Capture the cell that displays the provided text and extract its [x, y] central coordinate. 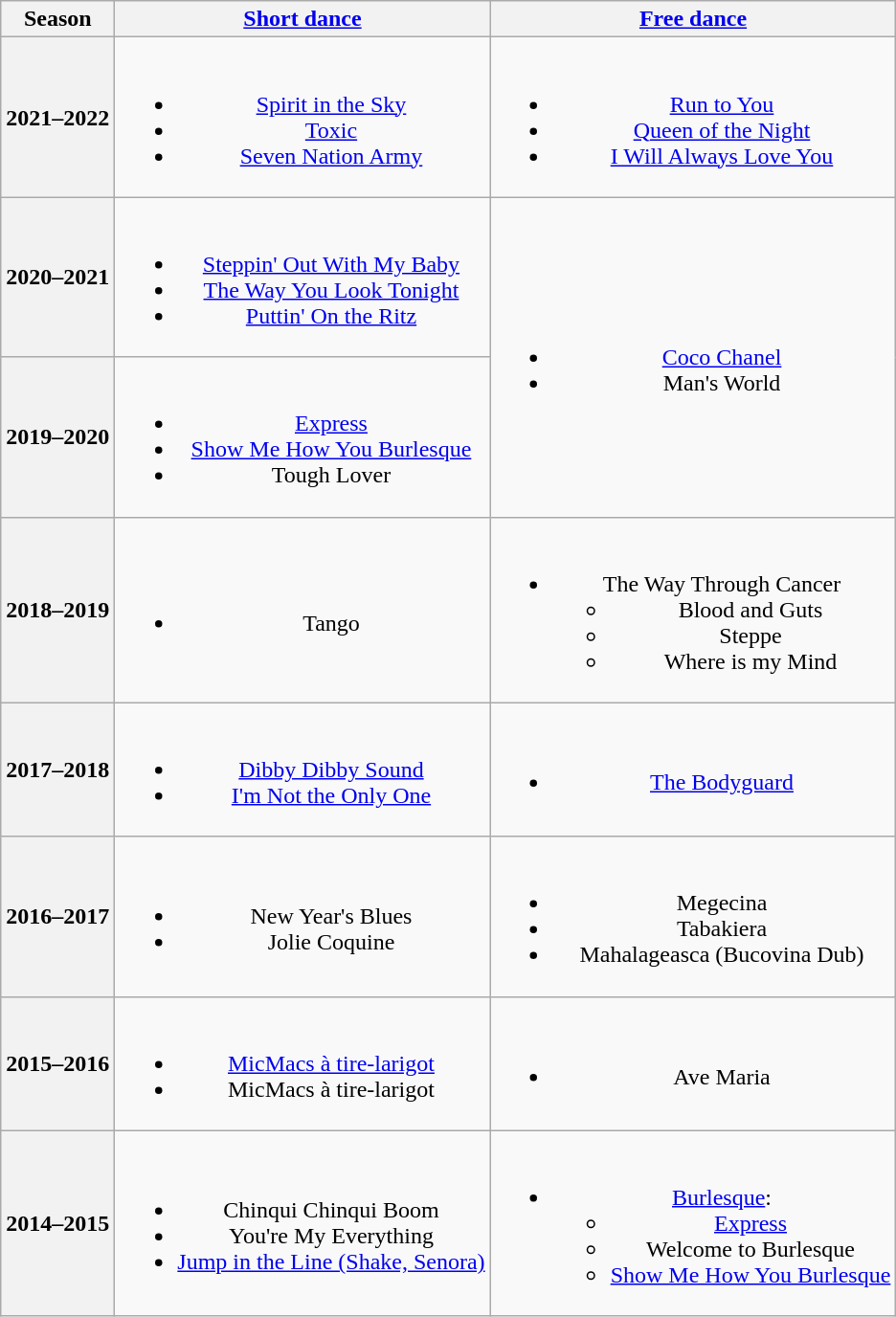
2018–2019 [57, 610]
Tango [302, 610]
2016–2017 [57, 917]
2019–2020 [57, 436]
The Bodyguard [693, 770]
2015–2016 [57, 1063]
2020–2021 [57, 278]
Dibby Dibby Sound I'm Not the Only One [302, 770]
2014–2015 [57, 1223]
Season [57, 19]
MicMacs à tire-larigot MicMacs à tire-larigot [302, 1063]
2017–2018 [57, 770]
Burlesque:Express Welcome to Burlesque Show Me How You Burlesque [693, 1223]
The Way Through CancerBlood and GutsSteppe Where is my Mind [693, 610]
Steppin' Out With My Baby The Way You Look Tonight Puttin' On the Ritz [302, 278]
Free dance [693, 19]
Short dance [302, 19]
Run to You Queen of the Night I Will Always Love You [693, 117]
Spirit in the Sky Toxic Seven Nation Army [302, 117]
MegecinaTabakieraMahalageasca (Bucovina Dub) [693, 917]
Express Show Me How You Burlesque Tough Lover [302, 436]
2021–2022 [57, 117]
Ave Maria [693, 1063]
Chinqui Chinqui Boom You're My Everything Jump in the Line (Shake, Senora) [302, 1223]
New Year's Blues Jolie Coquine [302, 917]
Coco Chanel Man's World [693, 357]
